Provide the (X, Y) coordinate of the cell's center where the given text is located.  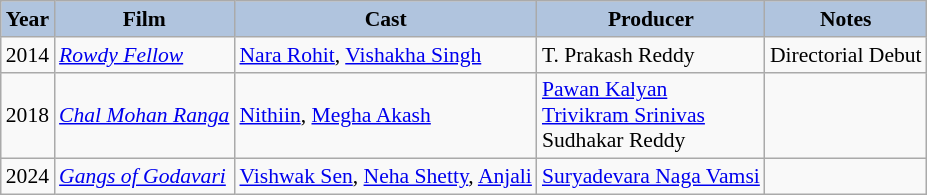
Producer (651, 19)
Cast (385, 19)
Directorial Debut (846, 55)
Chal Mohan Ranga (144, 116)
Gangs of Godavari (144, 177)
Film (144, 19)
Pawan KalyanTrivikram SrinivasSudhakar Reddy (651, 116)
Nithiin, Megha Akash (385, 116)
2014 (28, 55)
Rowdy Fellow (144, 55)
2018 (28, 116)
Notes (846, 19)
T. Prakash Reddy (651, 55)
Nara Rohit, Vishakha Singh (385, 55)
Vishwak Sen, Neha Shetty, Anjali (385, 177)
2024 (28, 177)
Year (28, 19)
Suryadevara Naga Vamsi (651, 177)
